Search for the cell housing the specified text and yield its (X, Y) center coordinate. 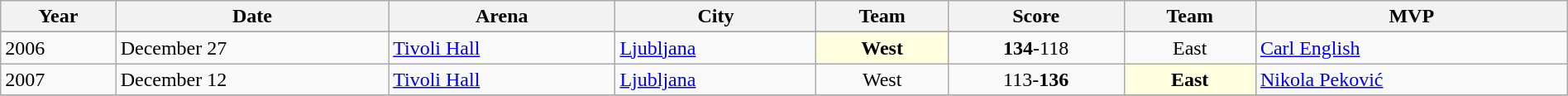
Year (58, 17)
113-136 (1035, 79)
Score (1035, 17)
Arena (502, 17)
2007 (58, 79)
2006 (58, 48)
City (716, 17)
December 12 (252, 79)
December 27 (252, 48)
134-118 (1035, 48)
Nikola Peković (1411, 79)
Carl English (1411, 48)
MVP (1411, 17)
Date (252, 17)
